Provide the (x, y) coordinate of the cell's center where the given text is located.  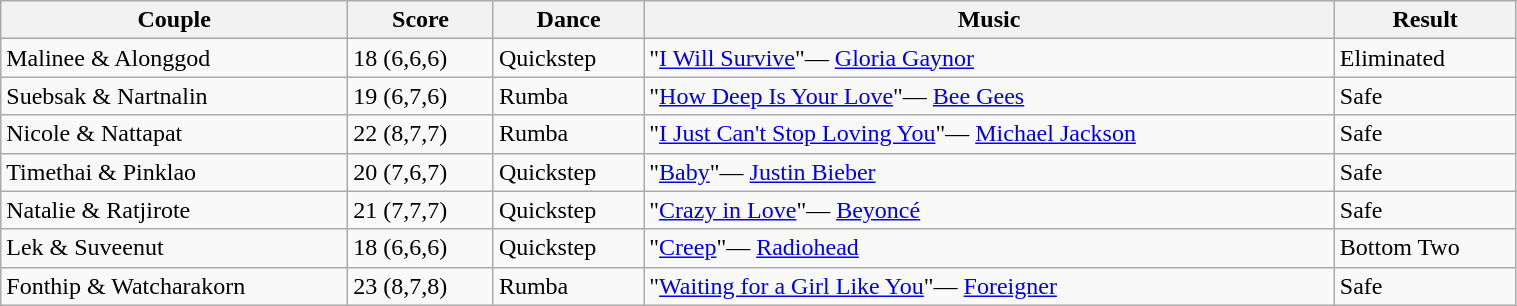
"How Deep Is Your Love"— Bee Gees (990, 96)
Malinee & Alonggod (174, 58)
"Crazy in Love"— Beyoncé (990, 210)
22 (8,7,7) (421, 134)
23 (8,7,8) (421, 286)
Suebsak & Nartnalin (174, 96)
21 (7,7,7) (421, 210)
"I Just Can't Stop Loving You"— Michael Jackson (990, 134)
Dance (568, 20)
"Waiting for a Girl Like You"— Foreigner (990, 286)
Fonthip & Watcharakorn (174, 286)
Bottom Two (1425, 248)
Nicole & Nattapat (174, 134)
19 (6,7,6) (421, 96)
Music (990, 20)
Eliminated (1425, 58)
Score (421, 20)
Natalie & Ratjirote (174, 210)
"I Will Survive"— Gloria Gaynor (990, 58)
"Baby"— Justin Bieber (990, 172)
"Creep"— Radiohead (990, 248)
Lek & Suveenut (174, 248)
Timethai & Pinklao (174, 172)
Result (1425, 20)
Couple (174, 20)
20 (7,6,7) (421, 172)
